Capture the cell that displays the provided text and extract its (X, Y) central coordinate. 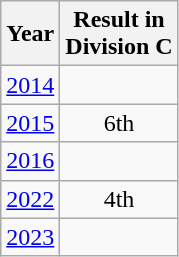
6th (119, 123)
2015 (30, 123)
2023 (30, 237)
4th (119, 199)
Result inDivision C (119, 34)
Year (30, 34)
2014 (30, 85)
2016 (30, 161)
2022 (30, 199)
